Detect which cell encompasses the target text, then output its (x, y) center coordinate. 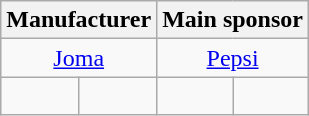
Joma (79, 58)
Main sponsor (233, 20)
Pepsi (233, 58)
Manufacturer (79, 20)
